Extract the [x, y] coordinate from the center of the cell holding the provided text.  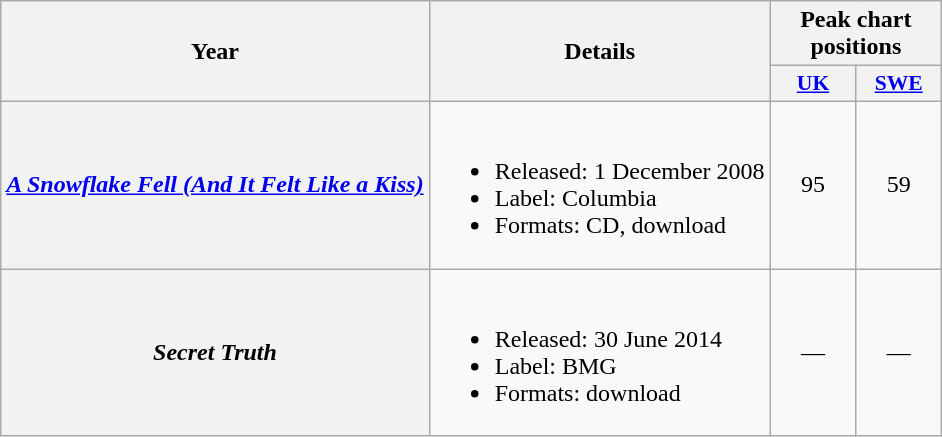
Secret Truth [215, 352]
Year [215, 52]
59 [899, 184]
A Snowflake Fell (And It Felt Like a Kiss) [215, 184]
Peak chart positions [856, 34]
Released: 1 December 2008Label: ColumbiaFormats: CD, download [600, 184]
Released: 30 June 2014Label: BMGFormats: download [600, 352]
SWE [899, 84]
95 [813, 184]
Details [600, 52]
UK [813, 84]
